Determine the (x, y) coordinate at the center of the cell enclosing the given text.  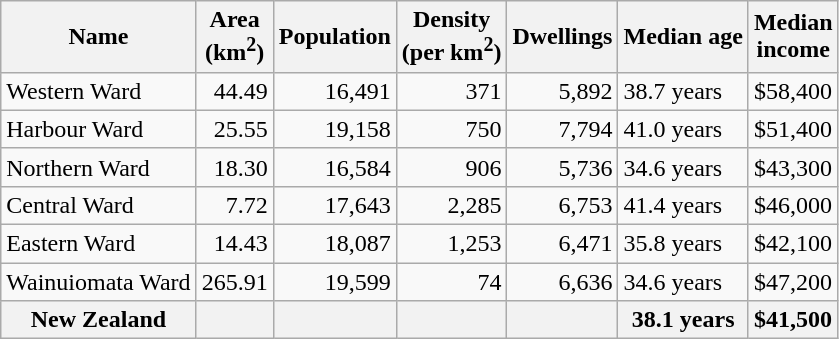
Area(km2) (234, 37)
Western Ward (98, 91)
41.4 years (683, 205)
Northern Ward (98, 167)
35.8 years (683, 244)
25.55 (234, 129)
41.0 years (683, 129)
7.72 (234, 205)
Population (334, 37)
5,736 (562, 167)
74 (452, 282)
19,158 (334, 129)
Wainuiomata Ward (98, 282)
New Zealand (98, 320)
Eastern Ward (98, 244)
5,892 (562, 91)
38.1 years (683, 320)
Median age (683, 37)
$58,400 (793, 91)
6,471 (562, 244)
7,794 (562, 129)
18.30 (234, 167)
16,491 (334, 91)
2,285 (452, 205)
6,636 (562, 282)
$42,100 (793, 244)
6,753 (562, 205)
$41,500 (793, 320)
44.49 (234, 91)
Dwellings (562, 37)
18,087 (334, 244)
Density(per km2) (452, 37)
371 (452, 91)
16,584 (334, 167)
17,643 (334, 205)
265.91 (234, 282)
$47,200 (793, 282)
$51,400 (793, 129)
1,253 (452, 244)
750 (452, 129)
Name (98, 37)
Medianincome (793, 37)
14.43 (234, 244)
19,599 (334, 282)
$43,300 (793, 167)
Harbour Ward (98, 129)
Central Ward (98, 205)
38.7 years (683, 91)
906 (452, 167)
$46,000 (793, 205)
